Identify which cell holds the provided text, then report its (X, Y) central coordinate. 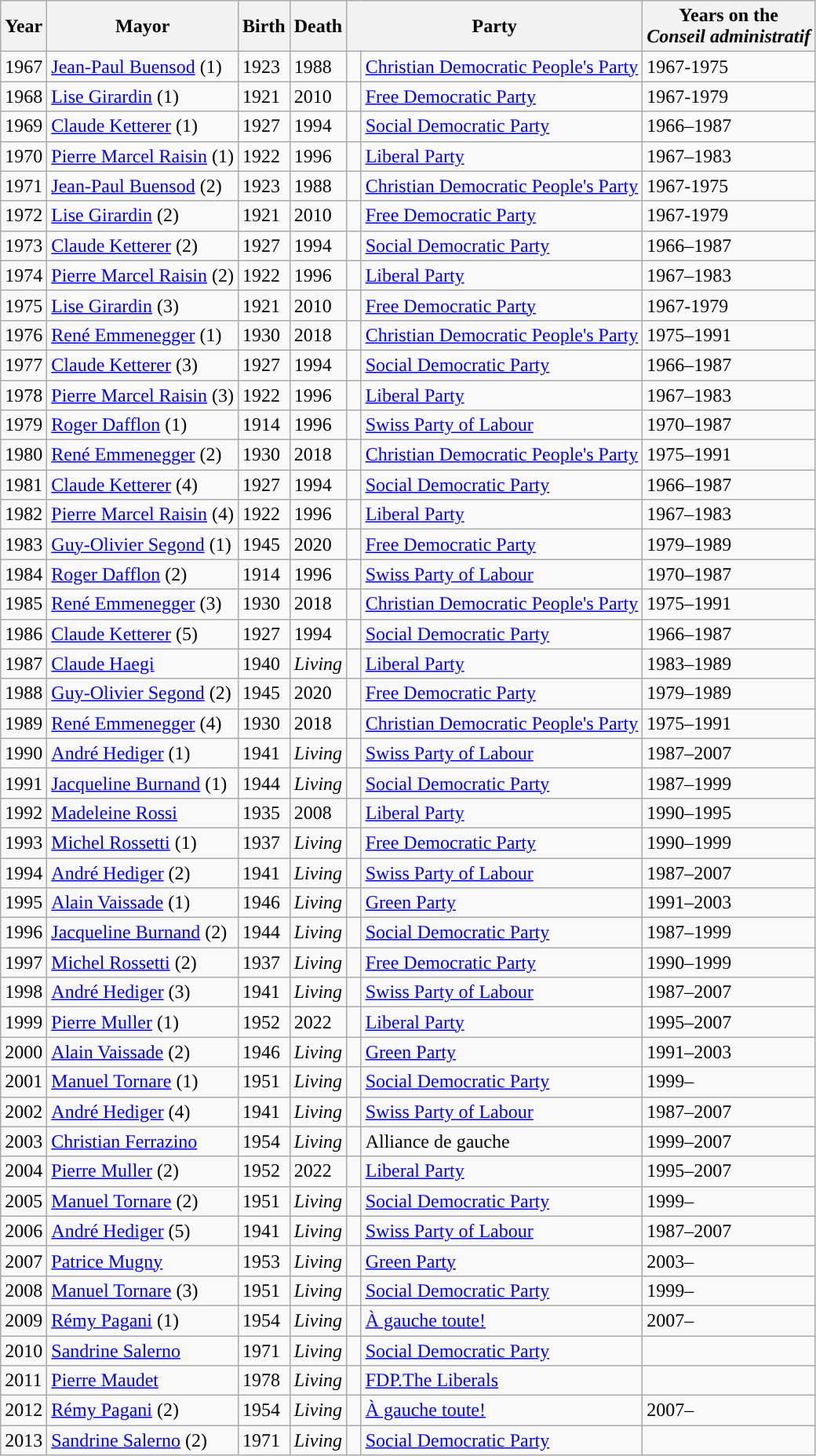
Lise Girardin (2) (143, 216)
1977 (24, 365)
1991 (24, 783)
2011 (24, 1381)
Pierre Muller (1) (143, 1022)
Michel Rossetti (2) (143, 963)
René Emmenegger (1) (143, 335)
1940 (264, 664)
1953 (264, 1261)
Mayor (143, 27)
Rémy Pagani (2) (143, 1410)
2004 (24, 1171)
1980 (24, 455)
René Emmenegger (4) (143, 723)
2006 (24, 1231)
2013 (24, 1440)
Claude Ketterer (2) (143, 246)
1998 (24, 992)
Lise Girardin (3) (143, 305)
Pierre Marcel Raisin (3) (143, 395)
1989 (24, 723)
Jacqueline Burnand (1) (143, 783)
Claude Haegi (143, 664)
1969 (24, 126)
André Hediger (1) (143, 753)
Pierre Muller (2) (143, 1171)
1935 (264, 813)
Madeleine Rossi (143, 813)
1993 (24, 843)
1985 (24, 604)
Party (494, 27)
2003 (24, 1141)
Pierre Marcel Raisin (2) (143, 275)
Claude Ketterer (4) (143, 485)
2012 (24, 1410)
Claude Ketterer (5) (143, 634)
FDP.The Liberals (502, 1381)
André Hediger (5) (143, 1231)
Pierre Maudet (143, 1381)
Birth (264, 27)
Patrice Mugny (143, 1261)
Death (318, 27)
Rémy Pagani (1) (143, 1320)
1990 (24, 753)
1986 (24, 634)
Manuel Tornare (2) (143, 1201)
Manuel Tornare (1) (143, 1082)
1995 (24, 903)
Claude Ketterer (3) (143, 365)
Christian Ferrazino (143, 1141)
1983–1989 (729, 664)
Guy-Olivier Segond (2) (143, 693)
1975 (24, 305)
André Hediger (3) (143, 992)
1976 (24, 335)
1973 (24, 246)
1984 (24, 574)
Claude Ketterer (1) (143, 126)
Guy-Olivier Segond (1) (143, 544)
Jean-Paul Buensod (2) (143, 186)
Alain Vaissade (2) (143, 1052)
Jacqueline Burnand (2) (143, 933)
Year (24, 27)
Michel Rossetti (1) (143, 843)
2009 (24, 1320)
Alain Vaissade (1) (143, 903)
Pierre Marcel Raisin (1) (143, 156)
1997 (24, 963)
1979 (24, 425)
Alliance de gauche (502, 1141)
1967 (24, 67)
1999–2007 (729, 1141)
1972 (24, 216)
1999 (24, 1022)
1992 (24, 813)
1990–1995 (729, 813)
2003– (729, 1261)
René Emmenegger (3) (143, 604)
2005 (24, 1201)
2007 (24, 1261)
Manuel Tornare (3) (143, 1290)
1983 (24, 544)
Pierre Marcel Raisin (4) (143, 515)
1974 (24, 275)
Sandrine Salerno (2) (143, 1440)
André Hediger (2) (143, 873)
2000 (24, 1052)
2002 (24, 1112)
Years on the Conseil administratif (729, 27)
Sandrine Salerno (143, 1350)
1970 (24, 156)
Lise Girardin (1) (143, 96)
Roger Dafflon (2) (143, 574)
1982 (24, 515)
Roger Dafflon (1) (143, 425)
1968 (24, 96)
Jean-Paul Buensod (1) (143, 67)
André Hediger (4) (143, 1112)
1981 (24, 485)
2001 (24, 1082)
1987 (24, 664)
René Emmenegger (2) (143, 455)
